Capture the cell that displays the provided text and extract its [x, y] central coordinate. 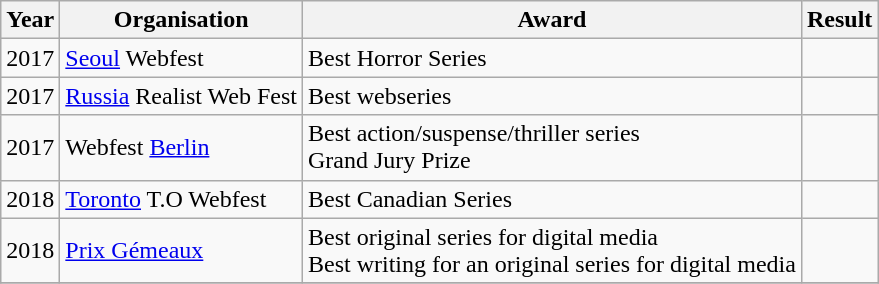
Best original series for digital mediaBest writing for an original series for digital media [552, 250]
Year [30, 20]
Result [839, 20]
Award [552, 20]
Best action/suspense/thriller seriesGrand Jury Prize [552, 148]
Russia Realist Web Fest [182, 96]
Webfest Berlin [182, 148]
Best webseries [552, 96]
Best Horror Series [552, 58]
Toronto T.O Webfest [182, 199]
Organisation [182, 20]
Prix Gémeaux [182, 250]
Seoul Webfest [182, 58]
Best Canadian Series [552, 199]
